Search for the cell housing the specified text and yield its [x, y] center coordinate. 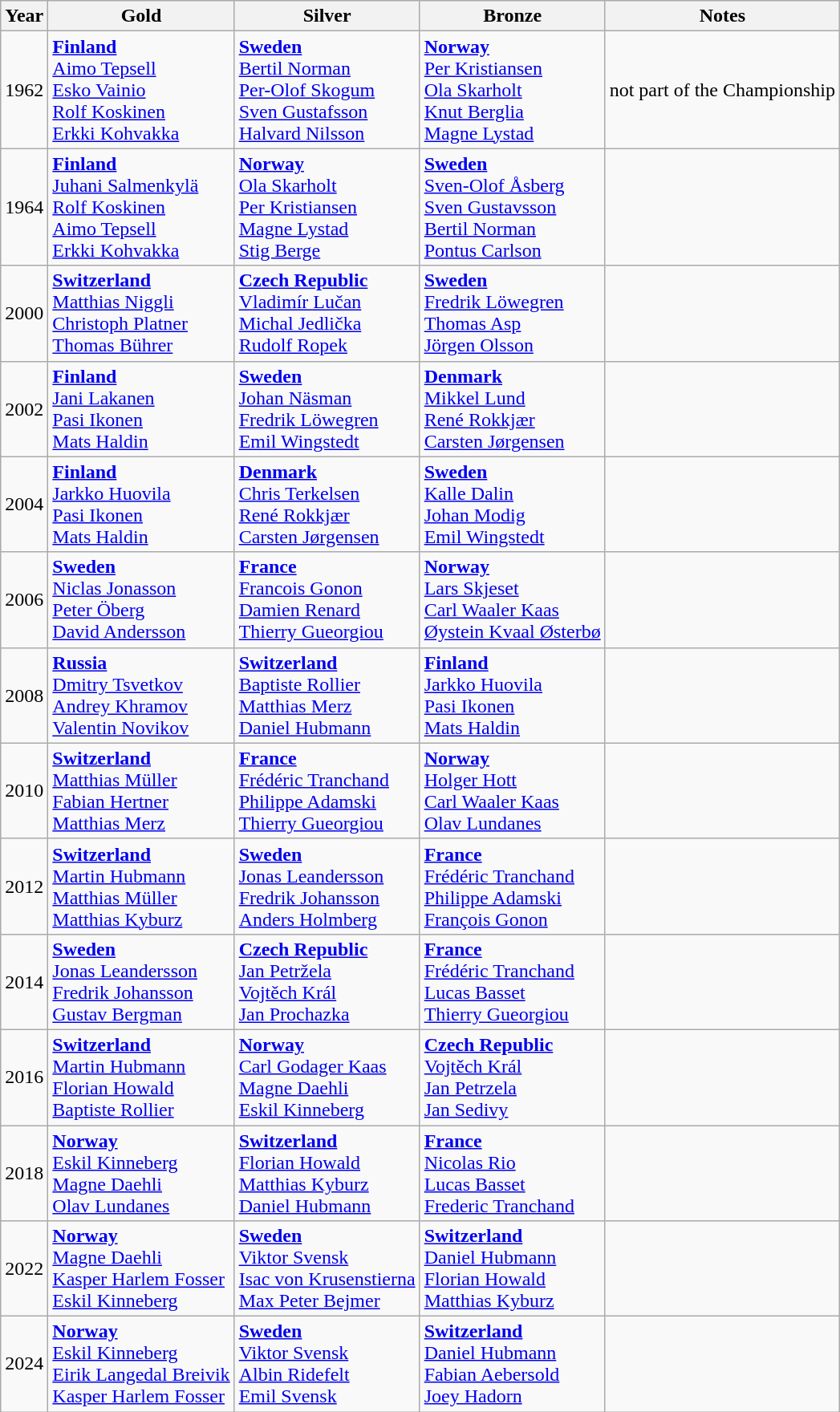
FranceFrédéric TranchandPhilippe AdamskiFrançois Gonon [512, 886]
NorwayLars SkjesetCarl Waaler KaasØystein Kvaal Østerbø [512, 600]
SwitzerlandFlorian HowaldMatthias KyburzDaniel Hubmann [327, 1173]
2022 [24, 1269]
RussiaDmitry TsvetkovAndrey KhramovValentin Novikov [141, 695]
2000 [24, 313]
FranceFrancois GononDamien RenardThierry Gueorgiou [327, 600]
SwedenViktor SvenskAlbin RidefeltEmil Svensk [327, 1364]
Czech RepublicVojtěch KrálJan PetrzelaJan Sedivy [512, 1077]
Notes [722, 16]
2008 [24, 695]
2024 [24, 1364]
2018 [24, 1173]
SwedenSven-Olof ÅsbergSven GustavssonBertil NormanPontus Carlson [512, 207]
FranceFrédéric TranchandLucas BassetThierry Gueorgiou [512, 982]
Bronze [512, 16]
NorwayOla SkarholtPer KristiansenMagne LystadStig Berge [327, 207]
SwitzerlandDaniel HubmannFlorian HowaldMatthias Kyburz [512, 1269]
2012 [24, 886]
NorwayHolger HottCarl Waaler KaasOlav Lundanes [512, 791]
SwedenFredrik LöwegrenThomas AspJörgen Olsson [512, 313]
NorwayPer KristiansenOla SkarholtKnut BergliaMagne Lystad [512, 90]
SwedenJonas LeanderssonFredrik JohanssonAnders Holmberg [327, 886]
SwitzerlandMartin HubmannFlorian HowaldBaptiste Rollier [141, 1077]
SwitzerlandMatthias MüllerFabian HertnerMatthias Merz [141, 791]
2016 [24, 1077]
NorwayCarl Godager KaasMagne DaehliEskil Kinneberg [327, 1077]
FranceNicolas RioLucas BassetFrederic Tranchand [512, 1173]
DenmarkChris TerkelsenRené RokkjærCarsten Jørgensen [327, 504]
Year [24, 16]
FinlandJuhani SalmenkyläRolf KoskinenAimo TepsellErkki Kohvakka [141, 207]
SwedenBertil NormanPer-Olof SkogumSven GustafssonHalvard Nilsson [327, 90]
SwitzerlandDaniel HubmannFabian AebersoldJoey Hadorn [512, 1364]
SwedenJohan NäsmanFredrik LöwegrenEmil Wingstedt [327, 409]
2004 [24, 504]
FranceFrédéric TranchandPhilippe AdamskiThierry Gueorgiou [327, 791]
SwitzerlandMatthias NiggliChristoph PlatnerThomas Bührer [141, 313]
SwedenJonas LeanderssonFredrik JohanssonGustav Bergman [141, 982]
Gold [141, 16]
SwedenViktor SvenskIsac von KrusenstiernaMax Peter Bejmer [327, 1269]
SwitzerlandBaptiste RollierMatthias MerzDaniel Hubmann [327, 695]
NorwayMagne DaehliKasper Harlem FosserEskil Kinneberg [141, 1269]
2010 [24, 791]
2002 [24, 409]
Czech RepublicJan PetrželaVojtěch KrálJan Prochazka [327, 982]
FinlandAimo TepsellEsko VainioRolf KoskinenErkki Kohvakka [141, 90]
Czech RepublicVladimír LučanMichal JedličkaRudolf Ropek [327, 313]
SwitzerlandMartin HubmannMatthias MüllerMatthias Kyburz [141, 886]
1964 [24, 207]
NorwayEskil KinnebergMagne DaehliOlav Lundanes [141, 1173]
not part of the Championship [722, 90]
SwedenKalle DalinJohan ModigEmil Wingstedt [512, 504]
Silver [327, 16]
1962 [24, 90]
2006 [24, 600]
FinlandJani LakanenPasi IkonenMats Haldin [141, 409]
DenmarkMikkel LundRené RokkjærCarsten Jørgensen [512, 409]
NorwayEskil KinnebergEirik Langedal BreivikKasper Harlem Fosser [141, 1364]
SwedenNiclas JonassonPeter ÖbergDavid Andersson [141, 600]
2014 [24, 982]
